Locate the cell with the specified text and output its (X, Y) center coordinate. 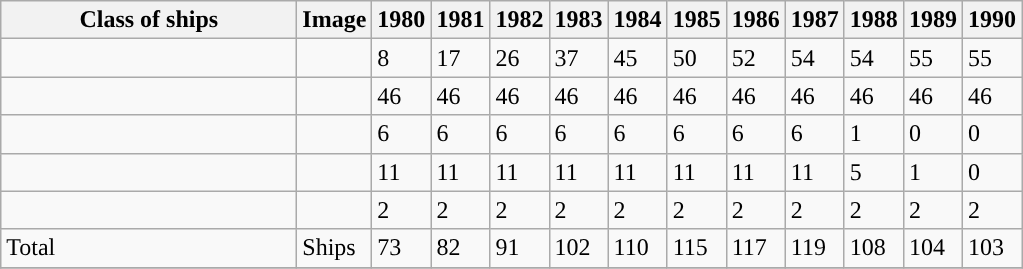
17 (460, 58)
50 (696, 58)
1990 (992, 20)
Ships (334, 248)
52 (756, 58)
45 (638, 58)
1989 (932, 20)
1984 (638, 20)
37 (578, 58)
1985 (696, 20)
102 (578, 248)
110 (638, 248)
73 (402, 248)
1982 (520, 20)
1987 (814, 20)
1980 (402, 20)
26 (520, 58)
Class of ships (149, 20)
115 (696, 248)
5 (874, 172)
1988 (874, 20)
117 (756, 248)
82 (460, 248)
Total (149, 248)
1981 (460, 20)
108 (874, 248)
104 (932, 248)
1986 (756, 20)
103 (992, 248)
119 (814, 248)
Image (334, 20)
1983 (578, 20)
91 (520, 248)
8 (402, 58)
